From the cell containing the given text, extract its center point as (x, y) coordinate. 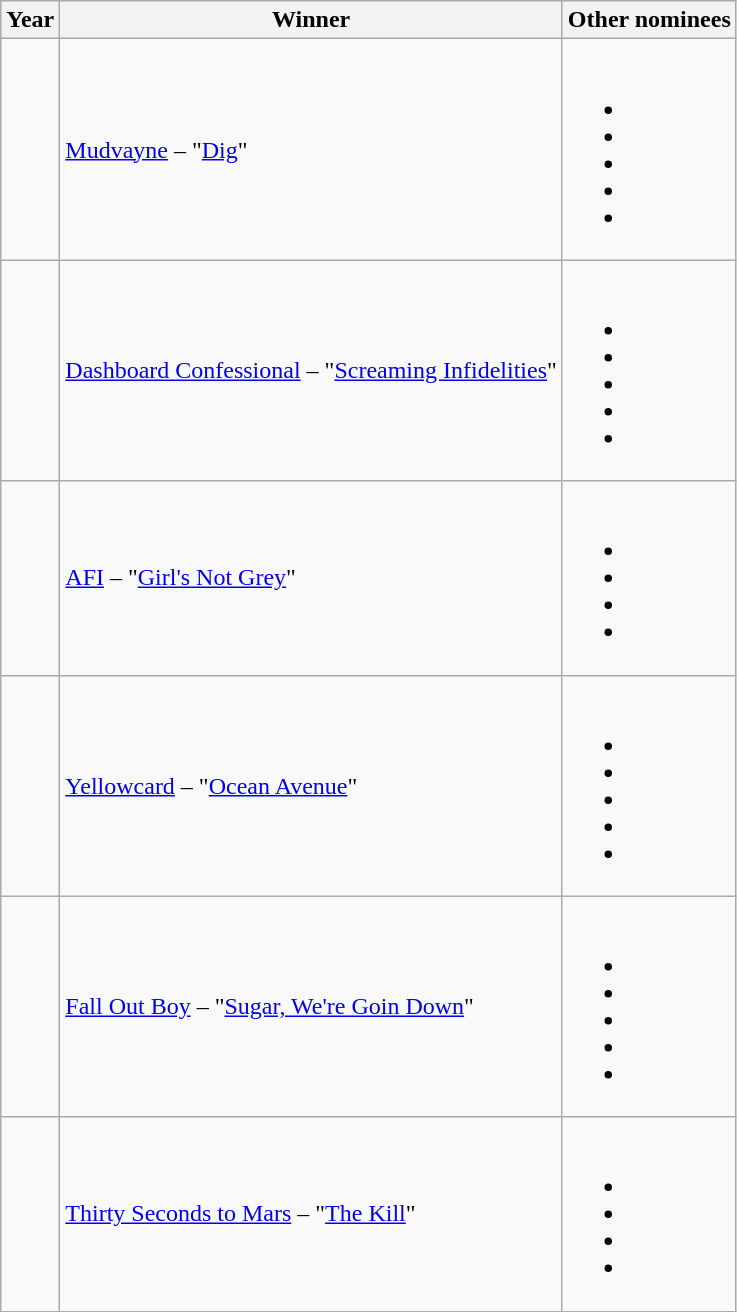
Mudvayne – "Dig" (312, 150)
Dashboard Confessional – "Screaming Infidelities" (312, 370)
Thirty Seconds to Mars – "The Kill" (312, 1214)
Yellowcard – "Ocean Avenue" (312, 786)
Other nominees (649, 20)
Year (30, 20)
Winner (312, 20)
AFI – "Girl's Not Grey" (312, 578)
Fall Out Boy – "Sugar, We're Goin Down" (312, 1006)
